Find where the given text appears and provide that cell's center as (x, y) coordinate. 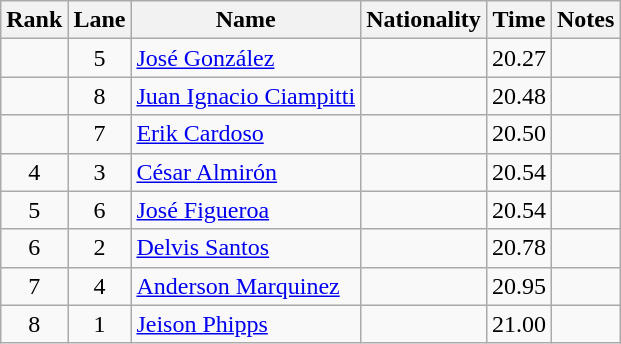
Notes (585, 20)
Nationality (424, 20)
20.95 (518, 286)
José Figueroa (246, 210)
Erik Cardoso (246, 134)
Anderson Marquinez (246, 286)
Time (518, 20)
Name (246, 20)
21.00 (518, 324)
1 (100, 324)
3 (100, 172)
20.50 (518, 134)
Delvis Santos (246, 248)
Rank (34, 20)
2 (100, 248)
Jeison Phipps (246, 324)
20.48 (518, 96)
Lane (100, 20)
20.27 (518, 58)
20.78 (518, 248)
Juan Ignacio Ciampitti (246, 96)
César Almirón (246, 172)
José González (246, 58)
